Determine the [X, Y] coordinate at the center of the cell enclosing the given text.  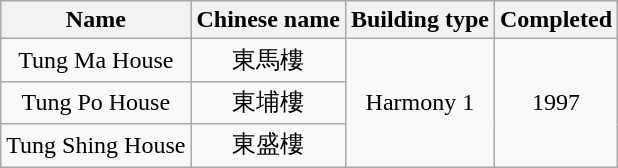
Harmony 1 [420, 103]
Completed [556, 20]
Chinese name [268, 20]
1997 [556, 103]
東馬樓 [268, 60]
東盛樓 [268, 146]
Tung Shing House [96, 146]
東埔樓 [268, 102]
Building type [420, 20]
Tung Ma House [96, 60]
Name [96, 20]
Tung Po House [96, 102]
